Identify which cell holds the provided text, then report its (X, Y) central coordinate. 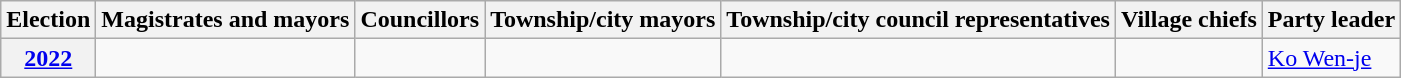
Township/city mayors (603, 20)
Councillors (420, 20)
Party leader (1331, 20)
Magistrates and mayors (226, 20)
2022 (48, 58)
Township/city council representatives (918, 20)
Election (48, 20)
Village chiefs (1188, 20)
Ko Wen-je (1331, 58)
